Identify which cell holds the provided text, then report its (X, Y) central coordinate. 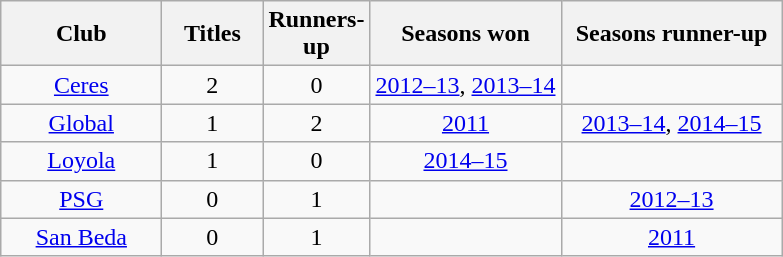
2013–14, 2014–15 (672, 123)
Club (82, 34)
Loyola (82, 161)
Seasons runner-up (672, 34)
2012–13 (672, 199)
Ceres (82, 85)
PSG (82, 199)
Titles (212, 34)
Runners-up (316, 34)
2014–15 (466, 161)
San Beda (82, 237)
Seasons won (466, 34)
2012–13, 2013–14 (466, 85)
Global (82, 123)
